Determine the [X, Y] coordinate at the center of the cell enclosing the given text.  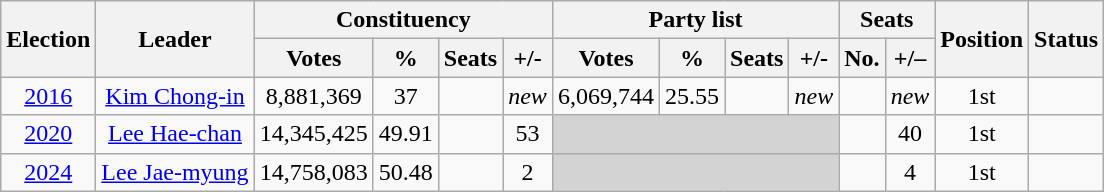
Election [48, 39]
4 [910, 172]
Kim Chong-in [175, 96]
2020 [48, 134]
Status [1066, 39]
No. [862, 58]
14,758,083 [314, 172]
2024 [48, 172]
6,069,744 [606, 96]
Leader [175, 39]
2 [528, 172]
Constituency [403, 20]
+/– [910, 58]
37 [406, 96]
49.91 [406, 134]
8,881,369 [314, 96]
Lee Jae-myung [175, 172]
14,345,425 [314, 134]
40 [910, 134]
25.55 [692, 96]
2016 [48, 96]
53 [528, 134]
Party list [695, 20]
Position [982, 39]
Lee Hae-chan [175, 134]
50.48 [406, 172]
